Scan for the cell matching the given text and deliver its (x, y) coordinate at center. 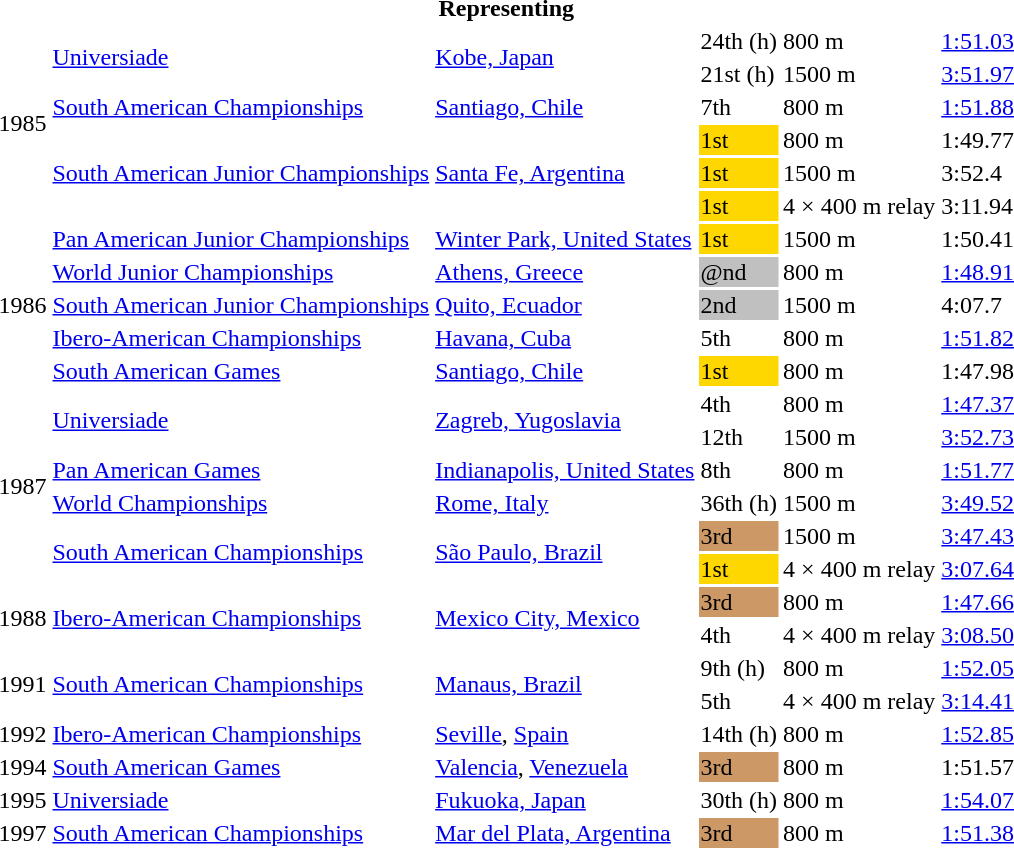
Winter Park, United States (565, 239)
World Championships (241, 503)
Seville, Spain (565, 734)
Zagreb, Yugoslavia (565, 420)
14th (h) (739, 734)
Athens, Greece (565, 272)
9th (h) (739, 668)
Rome, Italy (565, 503)
8th (739, 470)
Kobe, Japan (565, 58)
Valencia, Venezuela (565, 767)
São Paulo, Brazil (565, 552)
12th (739, 437)
21st (h) (739, 74)
Fukuoka, Japan (565, 800)
Pan American Junior Championships (241, 239)
Indianapolis, United States (565, 470)
Pan American Games (241, 470)
Havana, Cuba (565, 338)
36th (h) (739, 503)
Mexico City, Mexico (565, 618)
7th (739, 107)
24th (h) (739, 41)
Manaus, Brazil (565, 684)
2nd (739, 305)
World Junior Championships (241, 272)
Mar del Plata, Argentina (565, 833)
Quito, Ecuador (565, 305)
30th (h) (739, 800)
@nd (739, 272)
Santa Fe, Argentina (565, 173)
